Locate the cell with the specified text and output its [x, y] center coordinate. 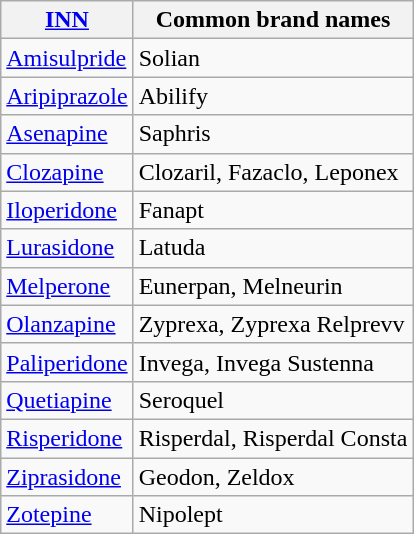
Amisulpride [67, 58]
Risperdal, Risperdal Consta [273, 438]
Clozapine [67, 172]
Eunerpan, Melneurin [273, 286]
Olanzapine [67, 324]
Abilify [273, 96]
Asenapine [67, 134]
Fanapt [273, 210]
Iloperidone [67, 210]
Clozaril, Fazaclo, Leponex [273, 172]
Common brand names [273, 20]
Zyprexa, Zyprexa Relprevv [273, 324]
Aripiprazole [67, 96]
Invega, Invega Sustenna [273, 362]
Seroquel [273, 400]
Latuda [273, 248]
Geodon, Zeldox [273, 477]
Quetiapine [67, 400]
Zotepine [67, 515]
INN [67, 20]
Nipolept [273, 515]
Lurasidone [67, 248]
Ziprasidone [67, 477]
Paliperidone [67, 362]
Saphris [273, 134]
Solian [273, 58]
Melperone [67, 286]
Risperidone [67, 438]
